Pinpoint the cell where the given text exists, returning its (X, Y) midpoint coordinate. 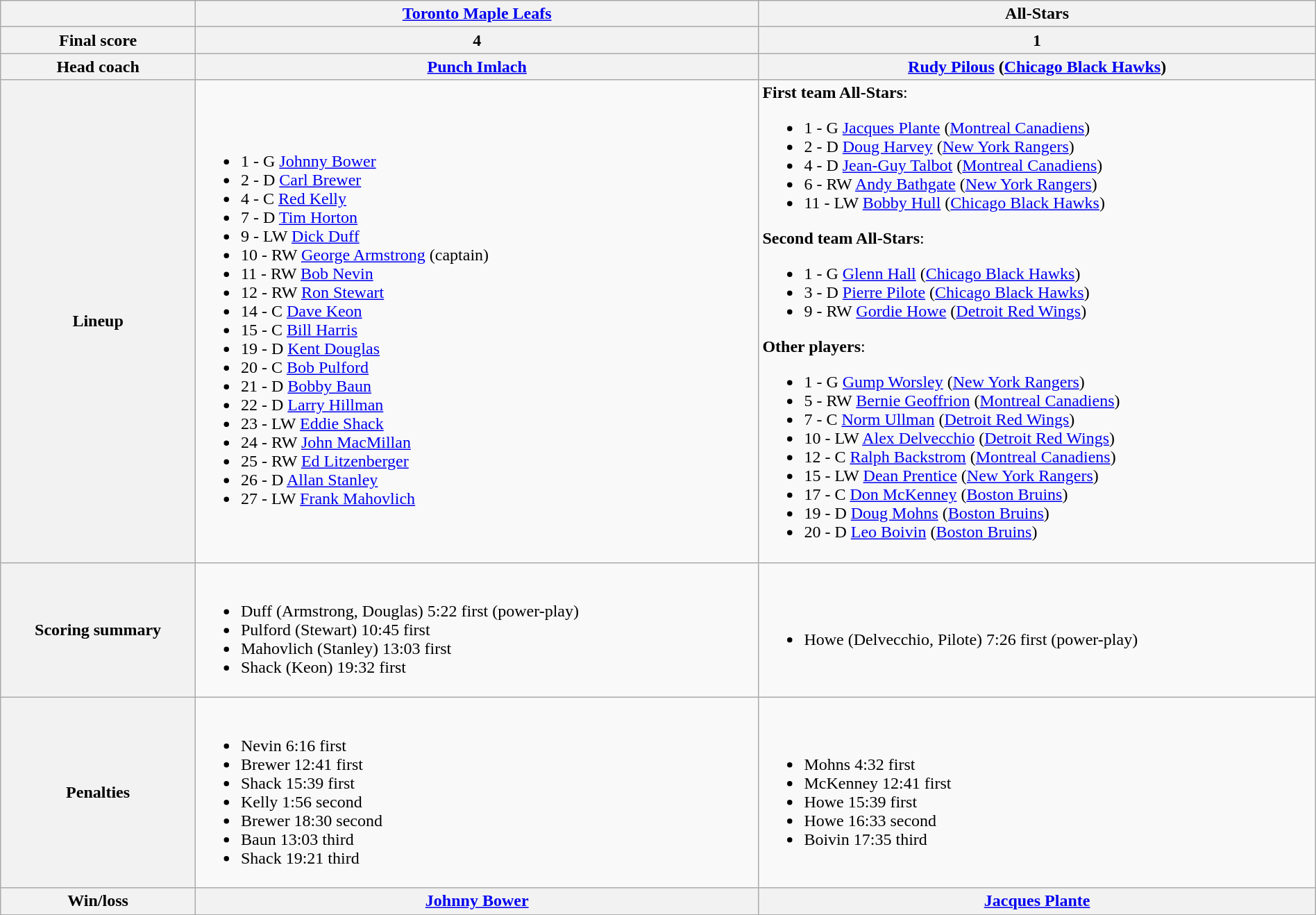
4 (476, 40)
1 (1037, 40)
Duff (Armstrong, Douglas) 5:22 first (power-play)Pulford (Stewart) 10:45 firstMahovlich (Stanley) 13:03 firstShack (Keon) 19:32 first (476, 630)
Punch Imlach (476, 67)
Rudy Pilous (Chicago Black Hawks) (1037, 67)
Toronto Maple Leafs (476, 14)
Win/loss (99, 901)
Nevin 6:16 firstBrewer 12:41 firstShack 15:39 firstKelly 1:56 secondBrewer 18:30 secondBaun 13:03 thirdShack 19:21 third (476, 793)
Penalties (99, 793)
Johnny Bower (476, 901)
Howe (Delvecchio, Pilote) 7:26 first (power-play) (1037, 630)
Head coach (99, 67)
Scoring summary (99, 630)
Final score (99, 40)
Jacques Plante (1037, 901)
Mohns 4:32 firstMcKenney 12:41 firstHowe 15:39 firstHowe 16:33 secondBoivin 17:35 third (1037, 793)
Lineup (99, 321)
All-Stars (1037, 14)
